Pinpoint the cell where the given text exists, returning its [x, y] midpoint coordinate. 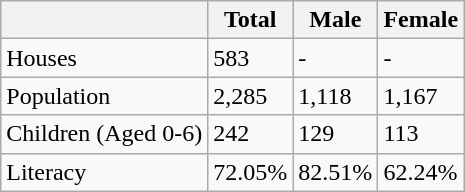
583 [250, 58]
Total [250, 20]
129 [336, 134]
Male [336, 20]
1,118 [336, 96]
113 [421, 134]
Female [421, 20]
72.05% [250, 172]
Population [104, 96]
2,285 [250, 96]
82.51% [336, 172]
62.24% [421, 172]
Literacy [104, 172]
Children (Aged 0-6) [104, 134]
1,167 [421, 96]
242 [250, 134]
Houses [104, 58]
